Locate the cell with the specified text and output its (x, y) center coordinate. 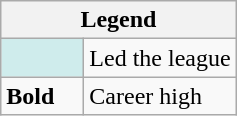
Career high (160, 96)
Bold (42, 96)
Led the league (160, 58)
Legend (118, 20)
